Detect which cell encompasses the target text, then output its [X, Y] center coordinate. 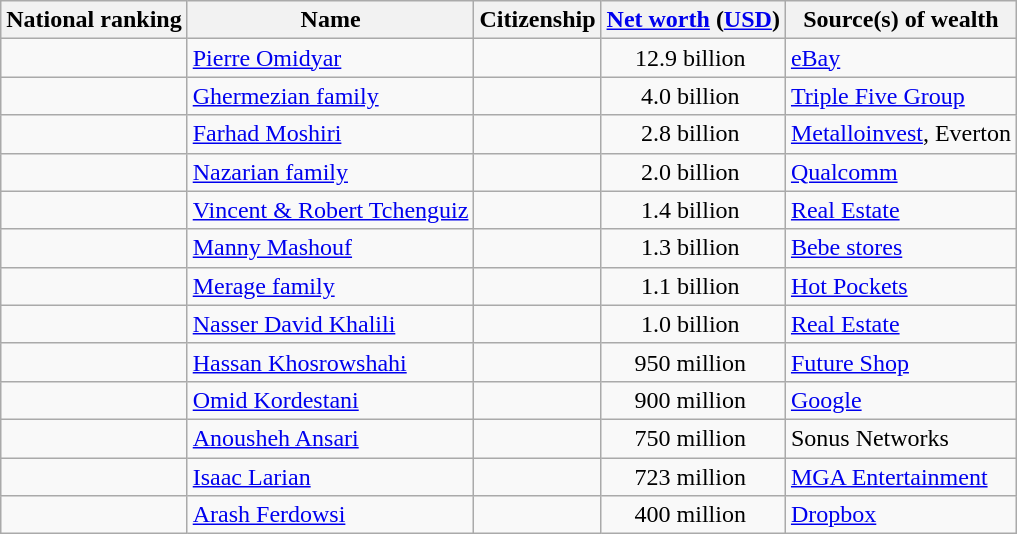
Isaac Larian [330, 477]
Dropbox [900, 515]
2.8 billion [693, 134]
1.4 billion [693, 210]
Manny Mashouf [330, 248]
Google [900, 400]
Hassan Khosrowshahi [330, 362]
Metalloinvest, Everton [900, 134]
National ranking [94, 20]
Vincent & Robert Tchenguiz [330, 210]
Name [330, 20]
723 million [693, 477]
Merage family [330, 286]
Net worth (USD) [693, 20]
Ghermezian family [330, 96]
Source(s) of wealth [900, 20]
900 million [693, 400]
Arash Ferdowsi [330, 515]
Citizenship [538, 20]
2.0 billion [693, 172]
Pierre Omidyar [330, 58]
Future Shop [900, 362]
Bebe stores [900, 248]
12.9 billion [693, 58]
Sonus Networks [900, 438]
Qualcomm [900, 172]
Nazarian family [330, 172]
MGA Entertainment [900, 477]
Omid Kordestani [330, 400]
Hot Pockets [900, 286]
950 million [693, 362]
1.3 billion [693, 248]
1.0 billion [693, 324]
Farhad Moshiri [330, 134]
400 million [693, 515]
Anousheh Ansari [330, 438]
1.1 billion [693, 286]
Nasser David Khalili [330, 324]
Triple Five Group [900, 96]
750 million [693, 438]
eBay [900, 58]
4.0 billion [693, 96]
